Detect which cell encompasses the target text, then output its (x, y) center coordinate. 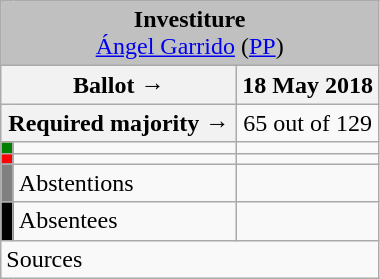
Sources (190, 259)
65 out of 129 (308, 123)
Required majority → (119, 123)
Abstentions (125, 183)
InvestitureÁngel Garrido (PP) (190, 34)
Absentees (125, 221)
Ballot → (119, 85)
18 May 2018 (308, 85)
